Identify which cell holds the provided text, then report its [X, Y] central coordinate. 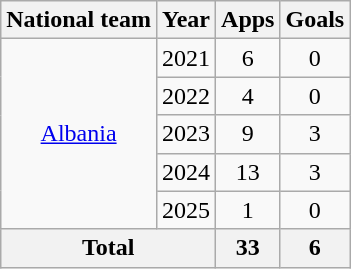
2024 [186, 172]
13 [248, 172]
2023 [186, 134]
Goals [315, 20]
2021 [186, 58]
2025 [186, 210]
Albania [79, 134]
Apps [248, 20]
National team [79, 20]
1 [248, 210]
4 [248, 96]
Total [108, 248]
Year [186, 20]
2022 [186, 96]
33 [248, 248]
9 [248, 134]
